Detect which cell encompasses the target text, then output its [x, y] center coordinate. 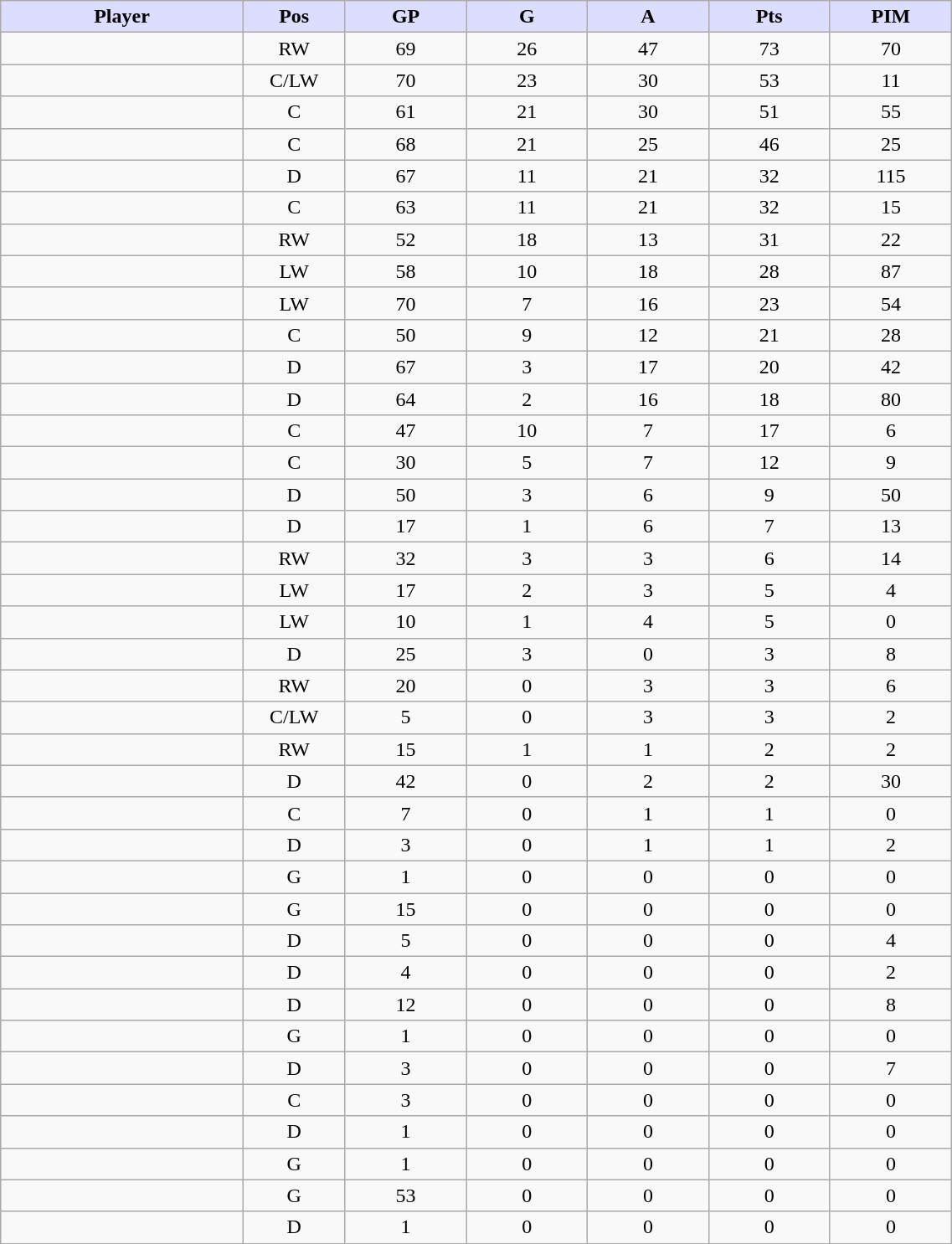
68 [405, 144]
61 [405, 112]
14 [891, 558]
PIM [891, 17]
64 [405, 399]
Player [122, 17]
73 [769, 49]
26 [527, 49]
46 [769, 144]
A [648, 17]
69 [405, 49]
GP [405, 17]
115 [891, 176]
87 [891, 271]
51 [769, 112]
52 [405, 239]
80 [891, 399]
58 [405, 271]
Pos [294, 17]
Pts [769, 17]
55 [891, 112]
63 [405, 208]
22 [891, 239]
31 [769, 239]
54 [891, 303]
